Find where the given text appears and provide that cell's center as (X, Y) coordinate. 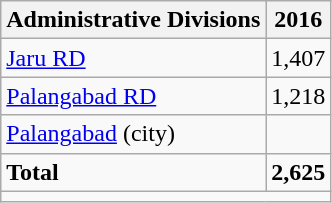
1,218 (298, 96)
Palangabad (city) (134, 134)
Administrative Divisions (134, 20)
1,407 (298, 58)
Palangabad RD (134, 96)
2,625 (298, 172)
2016 (298, 20)
Jaru RD (134, 58)
Total (134, 172)
